Output the (x, y) coordinate of the center of the cell containing the given text.  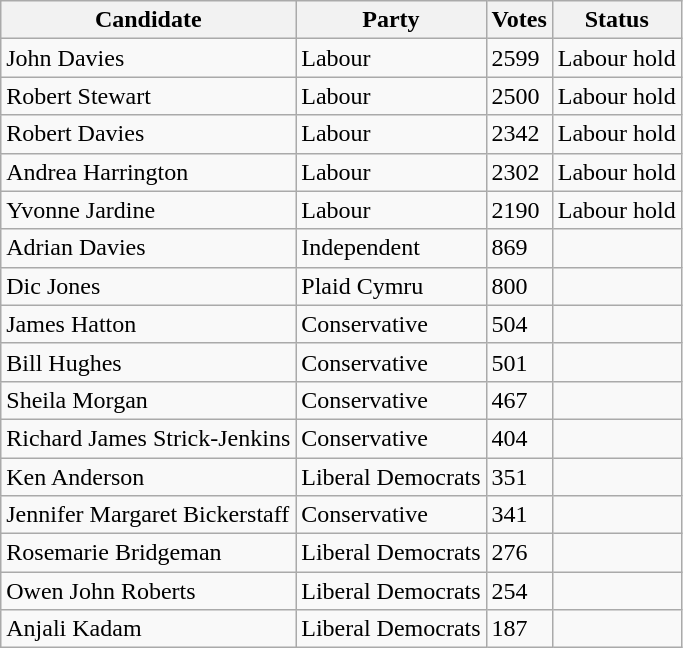
James Hatton (148, 324)
351 (519, 477)
Rosemarie Bridgeman (148, 553)
2599 (519, 58)
Adrian Davies (148, 248)
869 (519, 248)
Ken Anderson (148, 477)
504 (519, 324)
Independent (391, 248)
Plaid Cymru (391, 286)
Jennifer Margaret Bickerstaff (148, 515)
John Davies (148, 58)
Robert Stewart (148, 96)
Votes (519, 20)
2190 (519, 210)
Status (616, 20)
2302 (519, 172)
Owen John Roberts (148, 591)
341 (519, 515)
467 (519, 400)
Candidate (148, 20)
Anjali Kadam (148, 629)
800 (519, 286)
Party (391, 20)
276 (519, 553)
Sheila Morgan (148, 400)
Richard James Strick-Jenkins (148, 438)
501 (519, 362)
Dic Jones (148, 286)
2500 (519, 96)
254 (519, 591)
Yvonne Jardine (148, 210)
404 (519, 438)
Andrea Harrington (148, 172)
2342 (519, 134)
Bill Hughes (148, 362)
Robert Davies (148, 134)
187 (519, 629)
